Detect which cell encompasses the target text, then output its (x, y) center coordinate. 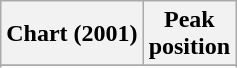
Peakposition (189, 34)
Chart (2001) (72, 34)
